Locate the cell with the specified text and output its (x, y) center coordinate. 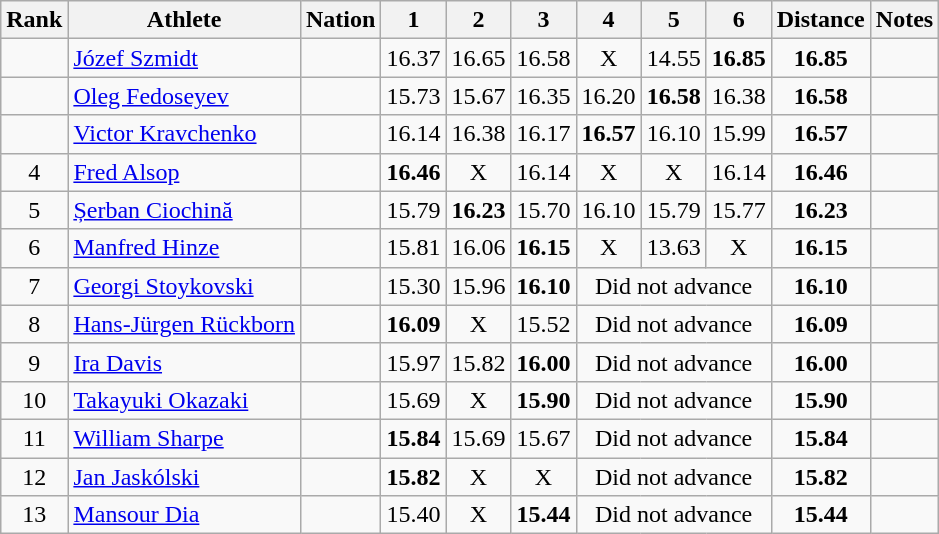
Șerban Ciochină (184, 210)
8 (34, 324)
Oleg Fedoseyev (184, 96)
15.96 (478, 286)
7 (34, 286)
Athlete (184, 20)
15.99 (738, 134)
13.63 (674, 248)
Ira Davis (184, 362)
10 (34, 400)
11 (34, 438)
3 (544, 20)
Mansour Dia (184, 515)
15.40 (414, 515)
15.70 (544, 210)
Nation (340, 20)
1 (414, 20)
16.17 (544, 134)
15.81 (414, 248)
15.97 (414, 362)
16.35 (544, 96)
Jan Jaskólski (184, 477)
Distance (820, 20)
Józef Szmidt (184, 58)
William Sharpe (184, 438)
Fred Alsop (184, 172)
Notes (904, 20)
16.37 (414, 58)
12 (34, 477)
15.73 (414, 96)
Victor Kravchenko (184, 134)
Takayuki Okazaki (184, 400)
9 (34, 362)
14.55 (674, 58)
16.20 (608, 96)
15.77 (738, 210)
15.52 (544, 324)
16.06 (478, 248)
15.30 (414, 286)
Hans-Jürgen Rückborn (184, 324)
Manfred Hinze (184, 248)
16.65 (478, 58)
13 (34, 515)
Georgi Stoykovski (184, 286)
Rank (34, 20)
2 (478, 20)
